Determine the [x, y] coordinate at the center of the cell enclosing the given text.  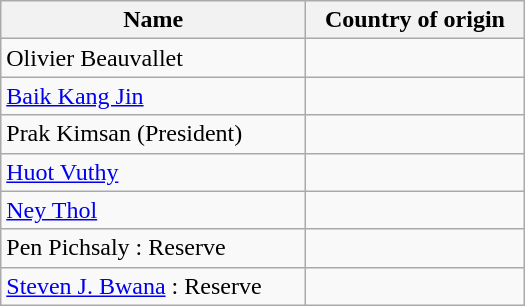
Ney Thol [154, 210]
Country of origin [416, 20]
Prak Kimsan (President) [154, 134]
Olivier Beauvallet [154, 58]
Pen Pichsaly : Reserve [154, 248]
Huot Vuthy [154, 172]
Steven J. Bwana : Reserve [154, 286]
Baik Kang Jin [154, 96]
Name [154, 20]
